Provide the (x, y) coordinate of the cell's center where the given text is located.  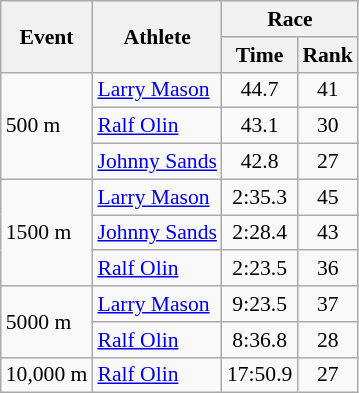
Athlete (156, 36)
2:35.3 (260, 197)
17:50.9 (260, 375)
5000 m (47, 322)
43.1 (260, 126)
Time (260, 55)
37 (328, 304)
8:36.8 (260, 340)
500 m (47, 126)
45 (328, 197)
42.8 (260, 162)
30 (328, 126)
Race (290, 19)
36 (328, 269)
1500 m (47, 232)
43 (328, 233)
Event (47, 36)
41 (328, 90)
10,000 m (47, 375)
2:28.4 (260, 233)
28 (328, 340)
9:23.5 (260, 304)
Rank (328, 55)
2:23.5 (260, 269)
44.7 (260, 90)
